Identify which cell holds the provided text, then report its (X, Y) central coordinate. 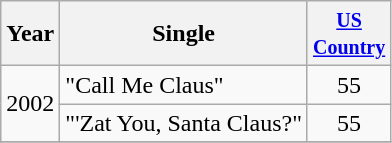
US Country (348, 34)
Single (184, 34)
Year (30, 34)
"Call Me Claus" (184, 85)
2002 (30, 104)
"'Zat You, Santa Claus?" (184, 123)
